Capture the cell that displays the provided text and extract its (X, Y) central coordinate. 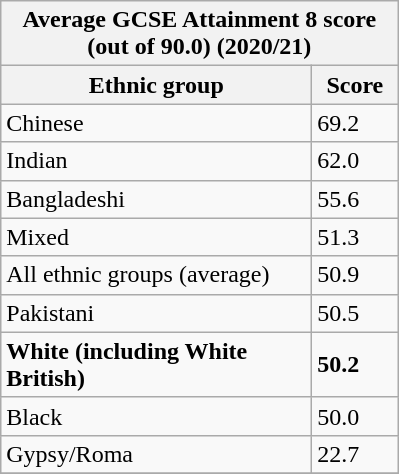
Indian (156, 161)
50.5 (355, 313)
50.0 (355, 416)
Gypsy/Roma (156, 454)
White (including White British) (156, 364)
Ethnic group (156, 85)
Mixed (156, 237)
Bangladeshi (156, 199)
69.2 (355, 123)
All ethnic groups (average) (156, 275)
62.0 (355, 161)
Average GCSE Attainment 8 score (out of 90.0) (2020/21) (200, 34)
Chinese (156, 123)
50.9 (355, 275)
Black (156, 416)
55.6 (355, 199)
50.2 (355, 364)
Score (355, 85)
51.3 (355, 237)
22.7 (355, 454)
Pakistani (156, 313)
